Output the [x, y] coordinate of the center of the cell containing the given text.  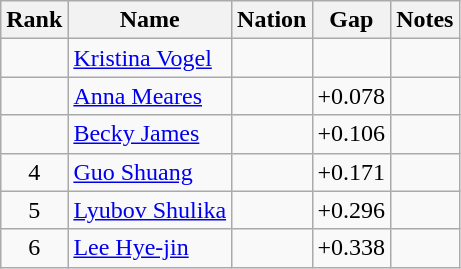
Becky James [150, 134]
5 [34, 210]
Notes [425, 20]
Gap [352, 20]
Anna Meares [150, 96]
Rank [34, 20]
+0.171 [352, 172]
+0.078 [352, 96]
6 [34, 248]
Lee Hye-jin [150, 248]
Guo Shuang [150, 172]
+0.296 [352, 210]
+0.106 [352, 134]
Name [150, 20]
Kristina Vogel [150, 58]
Lyubov Shulika [150, 210]
Nation [272, 20]
+0.338 [352, 248]
4 [34, 172]
